Locate the cell with the specified text and output its [x, y] center coordinate. 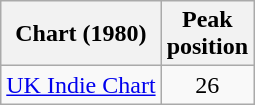
UK Indie Chart [81, 85]
26 [207, 85]
Chart (1980) [81, 34]
Peakposition [207, 34]
